Return [x, y] of the center of cell containing provided text 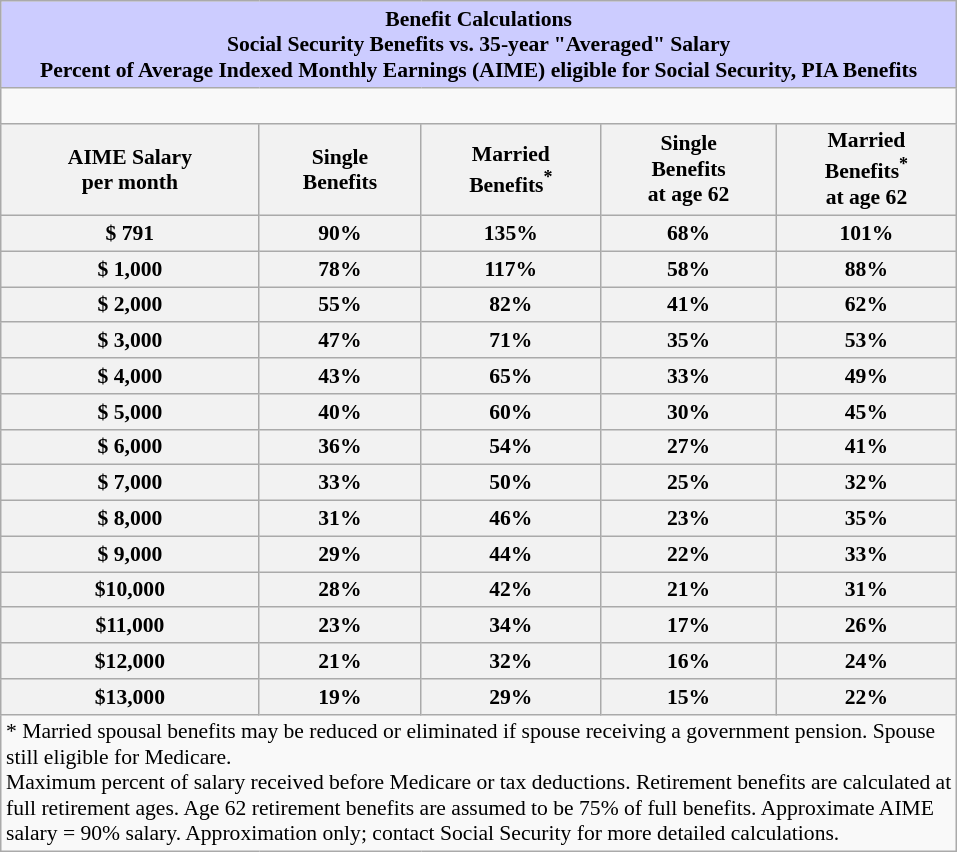
55% [340, 305]
30% [689, 411]
27% [689, 447]
101% [867, 233]
65% [511, 376]
16% [689, 661]
$ 1,000 [130, 269]
42% [511, 590]
$ 2,000 [130, 305]
25% [689, 483]
15% [689, 696]
SingleBenefitsat age 62 [689, 169]
117% [511, 269]
24% [867, 661]
$ 791 [130, 233]
$12,000 [130, 661]
MarriedBenefits*at age 62 [867, 169]
68% [689, 233]
26% [867, 625]
60% [511, 411]
54% [511, 447]
40% [340, 411]
36% [340, 447]
47% [340, 340]
90% [340, 233]
53% [867, 340]
$ 9,000 [130, 554]
$13,000 [130, 696]
135% [511, 233]
34% [511, 625]
50% [511, 483]
MarriedBenefits* [511, 169]
78% [340, 269]
$ 5,000 [130, 411]
$ 6,000 [130, 447]
44% [511, 554]
17% [689, 625]
43% [340, 376]
82% [511, 305]
45% [867, 411]
SingleBenefits [340, 169]
AIME Salaryper month [130, 169]
58% [689, 269]
62% [867, 305]
28% [340, 590]
$11,000 [130, 625]
19% [340, 696]
$ 7,000 [130, 483]
$ 3,000 [130, 340]
71% [511, 340]
$ 8,000 [130, 518]
46% [511, 518]
88% [867, 269]
$10,000 [130, 590]
$ 4,000 [130, 376]
49% [867, 376]
